Capture the cell that displays the provided text and extract its (X, Y) central coordinate. 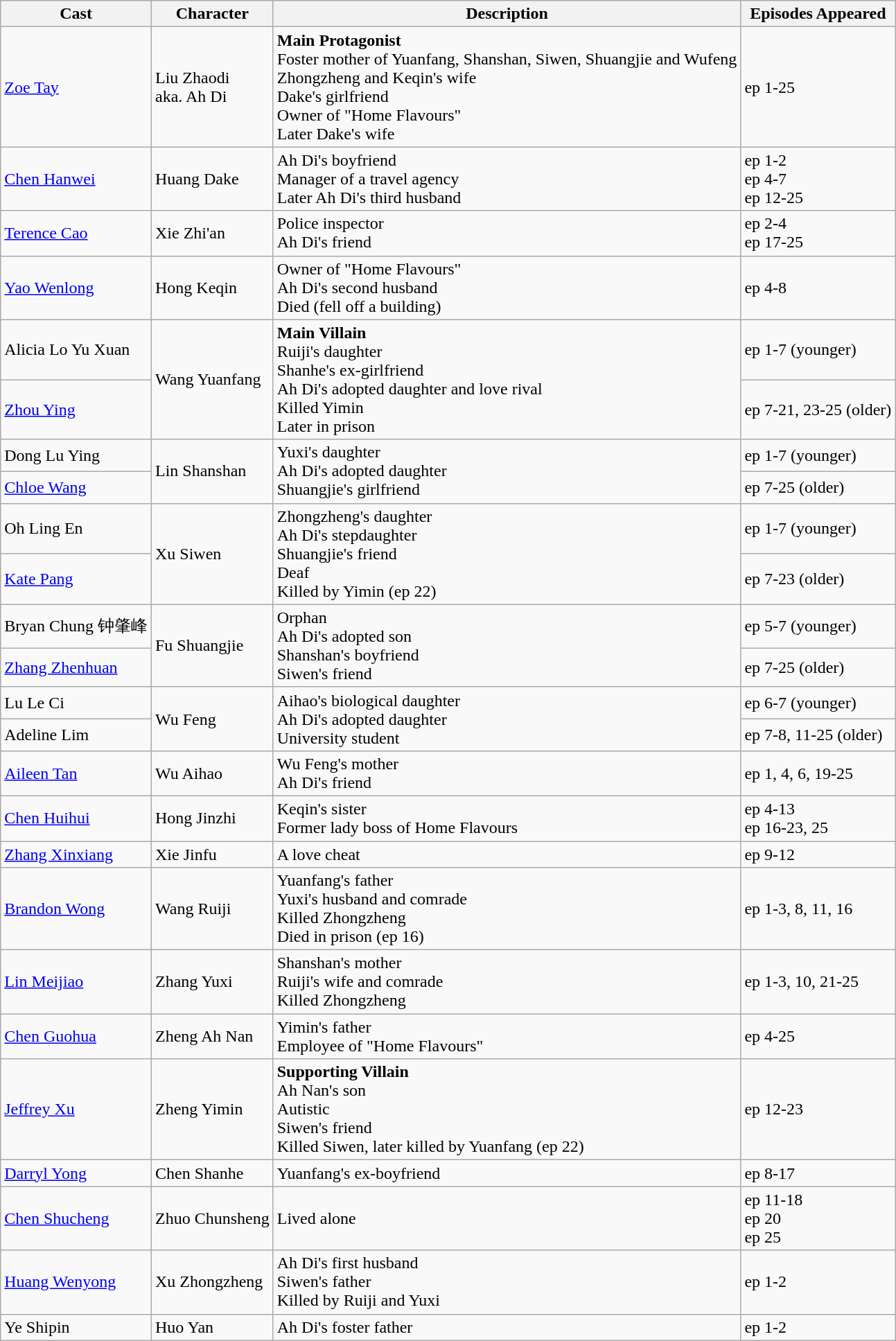
ep 11-18 ep 20 ep 25 (818, 1218)
ep 7-23 (older) (818, 579)
Chen Shanhe (212, 1173)
Zhuo Chunsheng (212, 1218)
Zheng Yimin (212, 1110)
ep 4-8 (818, 288)
Xu Siwen (212, 554)
Wu Aihao (212, 773)
Zhou Ying (76, 410)
ep 1-25 (818, 87)
Xie Jinfu (212, 854)
Liu Zhaodi aka. Ah Di (212, 87)
Kate Pang (76, 579)
Huang Dake (212, 179)
ep 6-7 (younger) (818, 703)
Aileen Tan (76, 773)
Chen Guohua (76, 1037)
Bryan Chung 钟肇峰 (76, 626)
Zhang Zhenhuan (76, 667)
ep 8-17 (818, 1173)
Yuanfang's ex-boyfriend (507, 1173)
Lin Meijiao (76, 982)
ep 1, 4, 6, 19-25 (818, 773)
Adeline Lim (76, 735)
Yao Wenlong (76, 288)
Cast (76, 14)
Shanshan's mother Ruiji's wife and comrade Killed Zhongzheng (507, 982)
Ah Di's foster father (507, 1327)
Darryl Yong (76, 1173)
Character (212, 14)
Zhang Yuxi (212, 982)
Xie Zhi'an (212, 233)
Huo Yan (212, 1327)
Keqin's sister Former lady boss of Home Flavours (507, 818)
Wang Yuanfang (212, 380)
ep 1-3, 8, 11, 16 (818, 909)
Jeffrey Xu (76, 1110)
Chen Huihui (76, 818)
Lin Shanshan (212, 471)
Wu Feng's mother Ah Di's friend (507, 773)
Chen Shucheng (76, 1218)
Wang Ruiji (212, 909)
Zhongzheng's daughter Ah Di's stepdaughter Shuangjie's friend Deaf Killed by Yimin (ep 22) (507, 554)
Description (507, 14)
Episodes Appeared (818, 14)
Xu Zhongzheng (212, 1282)
Aihao's biological daughter Ah Di's adopted daughter University student (507, 719)
ep 5-7 (younger) (818, 626)
ep 2-4 ep 17-25 (818, 233)
Fu Shuangjie (212, 646)
Alicia Lo Yu Xuan (76, 349)
Brandon Wong (76, 909)
Chen Hanwei (76, 179)
Ah Di's boyfriend Manager of a travel agency Later Ah Di's third husband (507, 179)
Owner of "Home Flavours" Ah Di's second husband Died (fell off a building) (507, 288)
Main Villain Ruiji's daughter Shanhe's ex-girlfriend Ah Di's adopted daughter and love rival Killed Yimin Later in prison (507, 380)
ep 1-2 ep 4-7 ep 12-25 (818, 179)
Orphan Ah Di's adopted son Shanshan's boyfriend Siwen's friend (507, 646)
ep 9-12 (818, 854)
Huang Wenyong (76, 1282)
Wu Feng (212, 719)
Supporting Villain Ah Nan's son Autistic Siwen's friend Killed Siwen, later killed by Yuanfang (ep 22) (507, 1110)
Ye Shipin (76, 1327)
Zhang Xinxiang (76, 854)
A love cheat (507, 854)
Zoe Tay (76, 87)
Yuanfang's father Yuxi's husband and comrade Killed Zhongzheng Died in prison (ep 16) (507, 909)
Ah Di's first husband Siwen's father Killed by Ruiji and Yuxi (507, 1282)
ep 12-23 (818, 1110)
ep 1-3, 10, 21-25 (818, 982)
Lived alone (507, 1218)
Yimin's father Employee of "Home Flavours" (507, 1037)
ep 4-13 ep 16-23, 25 (818, 818)
Police inspector Ah Di's friend (507, 233)
ep 4-25 (818, 1037)
Oh Ling En (76, 528)
Chloe Wang (76, 487)
ep 7-21, 23-25 (older) (818, 410)
Terence Cao (76, 233)
Hong Jinzhi (212, 818)
Lu Le Ci (76, 703)
Hong Keqin (212, 288)
Yuxi's daughter Ah Di's adopted daughter Shuangjie's girlfriend (507, 471)
Dong Lu Ying (76, 455)
Zheng Ah Nan (212, 1037)
ep 7-8, 11-25 (older) (818, 735)
